Determine the (x, y) coordinate at the center of the cell enclosing the given text.  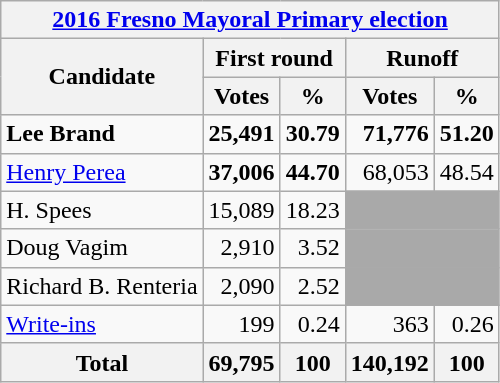
2016 Fresno Mayoral Primary election (250, 20)
25,491 (242, 134)
30.79 (312, 134)
Candidate (102, 77)
Doug Vagim (102, 248)
48.54 (466, 172)
363 (390, 324)
71,776 (390, 134)
51.20 (466, 134)
Richard B. Renteria (102, 286)
140,192 (390, 362)
15,089 (242, 210)
H. Spees (102, 210)
3.52 (312, 248)
2,090 (242, 286)
44.70 (312, 172)
Write-ins (102, 324)
First round (274, 58)
Runoff (422, 58)
0.26 (466, 324)
68,053 (390, 172)
2,910 (242, 248)
Henry Perea (102, 172)
69,795 (242, 362)
0.24 (312, 324)
37,006 (242, 172)
18.23 (312, 210)
Lee Brand (102, 134)
Total (102, 362)
2.52 (312, 286)
199 (242, 324)
